Output the [X, Y] coordinate of the center of the cell containing the given text.  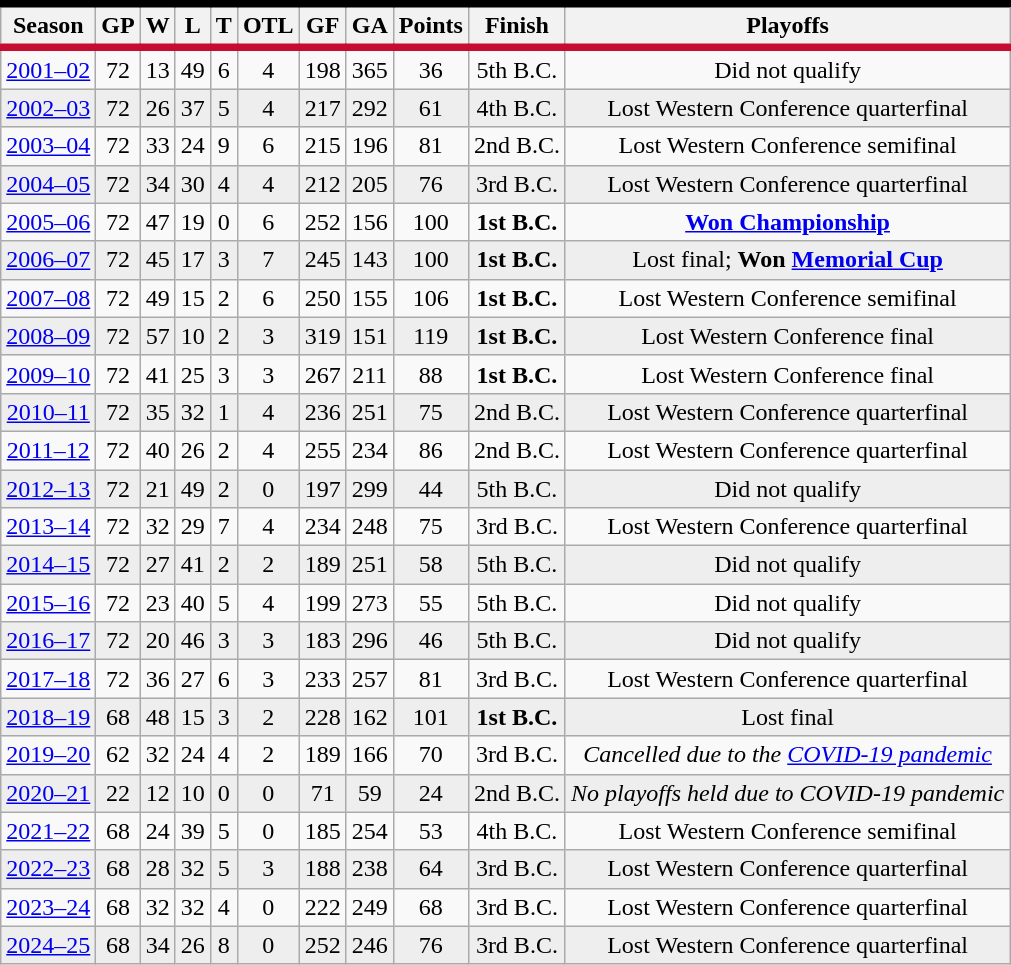
248 [370, 527]
2007–08 [48, 298]
58 [430, 565]
185 [322, 831]
199 [322, 603]
2009–10 [48, 374]
2020–21 [48, 793]
2006–07 [48, 260]
21 [158, 489]
166 [370, 755]
OTL [268, 26]
9 [224, 146]
53 [430, 831]
228 [322, 717]
19 [192, 222]
249 [370, 907]
292 [370, 108]
119 [430, 336]
35 [158, 412]
28 [158, 869]
151 [370, 336]
155 [370, 298]
2016–17 [48, 641]
64 [430, 869]
57 [158, 336]
2010–11 [48, 412]
GP [118, 26]
30 [192, 184]
299 [370, 489]
55 [430, 603]
GF [322, 26]
37 [192, 108]
44 [430, 489]
198 [322, 68]
8 [224, 945]
205 [370, 184]
88 [430, 374]
1 [224, 412]
71 [322, 793]
No playoffs held due to COVID-19 pandemic [787, 793]
2021–22 [48, 831]
183 [322, 641]
101 [430, 717]
188 [322, 869]
59 [370, 793]
Season [48, 26]
267 [322, 374]
2013–14 [48, 527]
Lost final [787, 717]
2001–02 [48, 68]
25 [192, 374]
2018–19 [48, 717]
Playoffs [787, 26]
2003–04 [48, 146]
20 [158, 641]
2002–03 [48, 108]
196 [370, 146]
217 [322, 108]
61 [430, 108]
22 [118, 793]
156 [370, 222]
106 [430, 298]
257 [370, 679]
2024–25 [48, 945]
2022–23 [48, 869]
255 [322, 450]
2004–05 [48, 184]
86 [430, 450]
254 [370, 831]
250 [322, 298]
13 [158, 68]
233 [322, 679]
Won Championship [787, 222]
319 [322, 336]
47 [158, 222]
212 [322, 184]
33 [158, 146]
70 [430, 755]
29 [192, 527]
2012–13 [48, 489]
2005–06 [48, 222]
222 [322, 907]
48 [158, 717]
2014–15 [48, 565]
45 [158, 260]
2023–24 [48, 907]
Finish [516, 26]
Lost final; Won Memorial Cup [787, 260]
17 [192, 260]
246 [370, 945]
2011–12 [48, 450]
W [158, 26]
296 [370, 641]
39 [192, 831]
273 [370, 603]
365 [370, 68]
12 [158, 793]
2015–16 [48, 603]
23 [158, 603]
Points [430, 26]
236 [322, 412]
2017–18 [48, 679]
162 [370, 717]
62 [118, 755]
L [192, 26]
2019–20 [48, 755]
197 [322, 489]
2008–09 [48, 336]
215 [322, 146]
238 [370, 869]
Cancelled due to the COVID-19 pandemic [787, 755]
GA [370, 26]
143 [370, 260]
211 [370, 374]
245 [322, 260]
T [224, 26]
